Capture the cell that displays the provided text and extract its (X, Y) central coordinate. 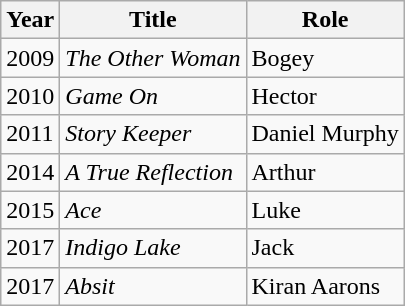
Jack (325, 248)
2009 (30, 58)
Game On (153, 96)
2010 (30, 96)
Kiran Aarons (325, 286)
Arthur (325, 172)
Bogey (325, 58)
Absit (153, 286)
The Other Woman (153, 58)
Story Keeper (153, 134)
Ace (153, 210)
Title (153, 20)
Role (325, 20)
Luke (325, 210)
Year (30, 20)
2015 (30, 210)
Indigo Lake (153, 248)
A True Reflection (153, 172)
Hector (325, 96)
2014 (30, 172)
Daniel Murphy (325, 134)
2011 (30, 134)
